Determine the [X, Y] coordinate at the center of the cell enclosing the given text.  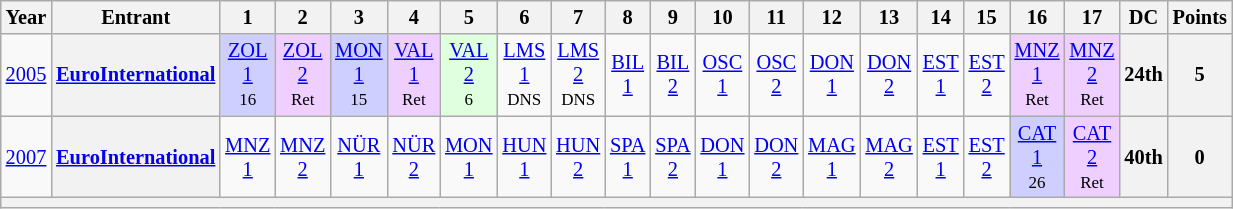
2005 [26, 75]
7 [578, 17]
CAT2Ret [1092, 157]
6 [524, 17]
BIL1 [628, 75]
14 [941, 17]
MAG2 [888, 157]
9 [672, 17]
ZOL2Ret [302, 75]
11 [776, 17]
LMS2DNS [578, 75]
2 [302, 17]
MON115 [358, 75]
3 [358, 17]
40th [1143, 157]
MON1 [468, 157]
MNZ2 [302, 157]
1 [248, 17]
MAG1 [832, 157]
OSC1 [723, 75]
HUN2 [578, 157]
13 [888, 17]
DC [1143, 17]
ZOL116 [248, 75]
OSC2 [776, 75]
CAT126 [1038, 157]
SPA2 [672, 157]
17 [1092, 17]
MNZ2Ret [1092, 75]
16 [1038, 17]
Points [1200, 17]
VAL26 [468, 75]
VAL1Ret [414, 75]
2007 [26, 157]
LMS1DNS [524, 75]
0 [1200, 157]
Year [26, 17]
8 [628, 17]
12 [832, 17]
BIL2 [672, 75]
10 [723, 17]
Entrant [136, 17]
15 [987, 17]
MNZ1Ret [1038, 75]
NÜR1 [358, 157]
24th [1143, 75]
NÜR2 [414, 157]
SPA1 [628, 157]
HUN1 [524, 157]
4 [414, 17]
MNZ1 [248, 157]
